Capture the cell that displays the provided text and extract its [X, Y] central coordinate. 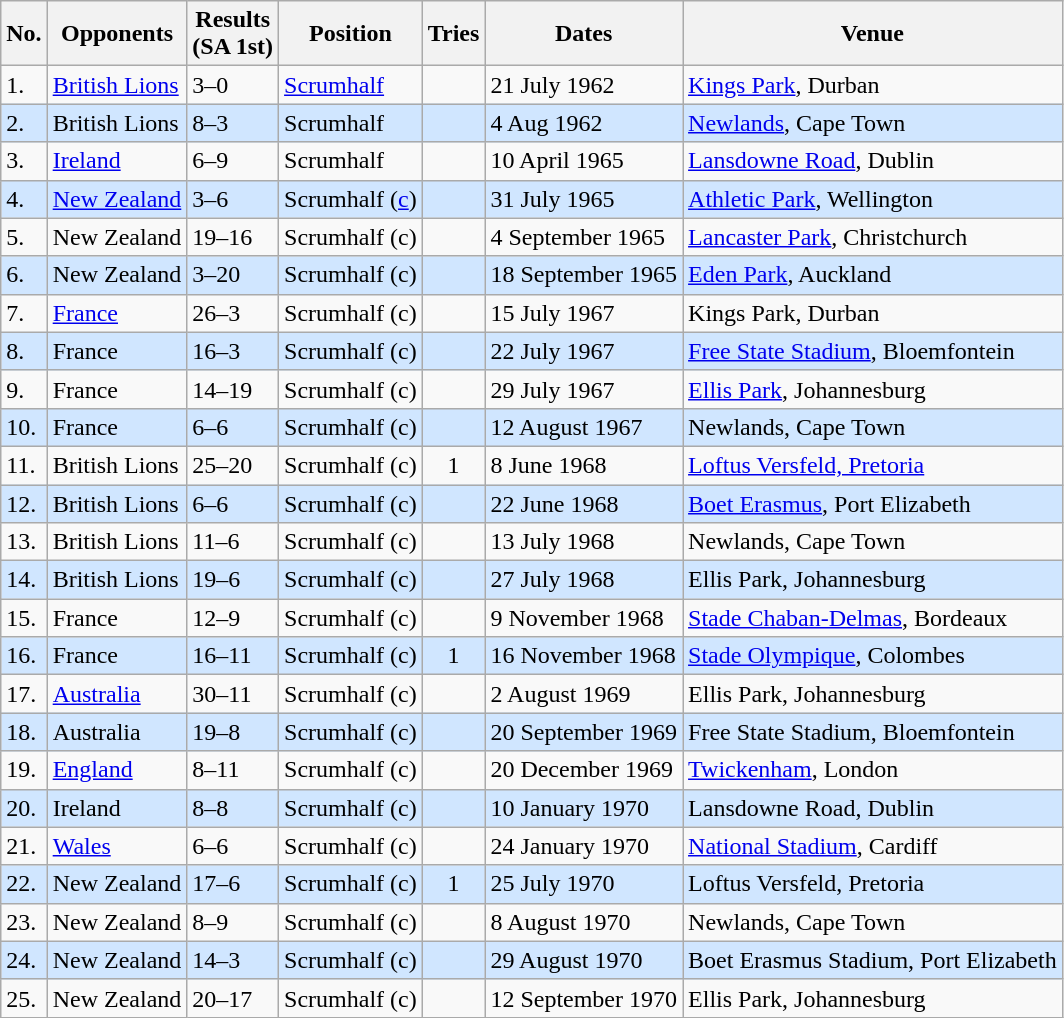
19. [24, 770]
13. [24, 542]
30–11 [233, 694]
27 July 1968 [584, 580]
12 August 1967 [584, 427]
3–20 [233, 275]
14. [24, 580]
31 July 1965 [584, 199]
3–0 [233, 85]
6–9 [233, 161]
Wales [117, 846]
Twickenham, London [873, 770]
16–3 [233, 351]
20 December 1969 [584, 770]
6. [24, 275]
Venue [873, 34]
19–16 [233, 237]
8–11 [233, 770]
4 September 1965 [584, 237]
25–20 [233, 465]
9. [24, 389]
23. [24, 922]
15 July 1967 [584, 313]
9 November 1968 [584, 618]
15. [24, 618]
21 July 1962 [584, 85]
1. [24, 85]
16. [24, 656]
16 November 1968 [584, 656]
22 July 1967 [584, 351]
8 August 1970 [584, 922]
8 June 1968 [584, 465]
8. [24, 351]
14–3 [233, 960]
Stade Olympique, Colombes [873, 656]
Boet Erasmus Stadium, Port Elizabeth [873, 960]
10 January 1970 [584, 808]
26–3 [233, 313]
14–19 [233, 389]
8–3 [233, 123]
8–9 [233, 922]
3. [24, 161]
Boet Erasmus, Port Elizabeth [873, 503]
10 April 1965 [584, 161]
8–8 [233, 808]
5. [24, 237]
Stade Chaban-Delmas, Bordeaux [873, 618]
Tries [454, 34]
3–6 [233, 199]
17. [24, 694]
29 July 1967 [584, 389]
20–17 [233, 998]
2 August 1969 [584, 694]
19–8 [233, 732]
19–6 [233, 580]
Results(SA 1st) [233, 34]
4. [24, 199]
24 January 1970 [584, 846]
Athletic Park, Wellington [873, 199]
17–6 [233, 884]
10. [24, 427]
22 June 1968 [584, 503]
12. [24, 503]
12–9 [233, 618]
2. [24, 123]
16–11 [233, 656]
National Stadium, Cardiff [873, 846]
22. [24, 884]
20. [24, 808]
Dates [584, 34]
11–6 [233, 542]
18. [24, 732]
4 Aug 1962 [584, 123]
21. [24, 846]
Eden Park, Auckland [873, 275]
18 September 1965 [584, 275]
13 July 1968 [584, 542]
12 September 1970 [584, 998]
20 September 1969 [584, 732]
England [117, 770]
Lancaster Park, Christchurch [873, 237]
25. [24, 998]
Opponents [117, 34]
7. [24, 313]
11. [24, 465]
Position [351, 34]
No. [24, 34]
24. [24, 960]
29 August 1970 [584, 960]
25 July 1970 [584, 884]
